Scan for the cell matching the given text and deliver its (x, y) coordinate at center. 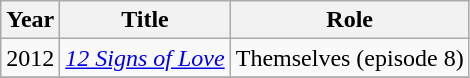
Themselves (episode 8) (350, 58)
Role (350, 20)
Year (30, 20)
Title (145, 20)
2012 (30, 58)
12 Signs of Love (145, 58)
